Determine the [X, Y] coordinate at the center of the cell enclosing the given text.  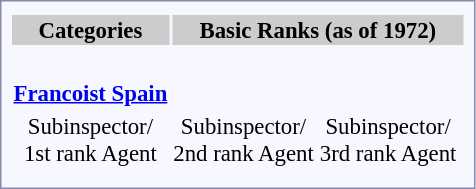
Categories [90, 30]
Subinspector/1st rank Agent [90, 140]
Subinspector/2nd rank Agent [244, 140]
Francoist Spain [90, 80]
Subinspector/3rd rank Agent [388, 140]
Basic Ranks (as of 1972) [318, 30]
